Return the [X, Y] coordinate for the center point of the cell that contains the specified text.  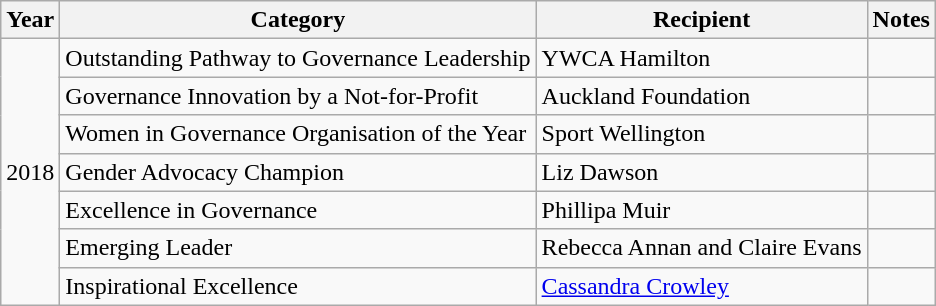
Cassandra Crowley [702, 286]
Liz Dawson [702, 172]
Gender Advocacy Champion [298, 172]
Emerging Leader [298, 248]
Rebecca Annan and Claire Evans [702, 248]
Year [30, 20]
Phillipa Muir [702, 210]
Inspirational Excellence [298, 286]
Outstanding Pathway to Governance Leadership [298, 58]
Sport Wellington [702, 134]
Women in Governance Organisation of the Year [298, 134]
Excellence in Governance [298, 210]
Category [298, 20]
YWCA Hamilton [702, 58]
2018 [30, 172]
Auckland Foundation [702, 96]
Notes [901, 20]
Recipient [702, 20]
Governance Innovation by a Not-for-Profit [298, 96]
